Output the (X, Y) coordinate of the center of the cell containing the given text.  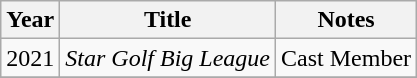
Notes (346, 20)
Year (30, 20)
2021 (30, 58)
Cast Member (346, 58)
Title (168, 20)
Star Golf Big League (168, 58)
